Extract the (x, y) coordinate from the center of the cell holding the provided text.  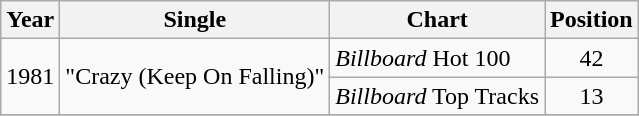
1981 (30, 77)
42 (591, 58)
Single (195, 20)
"Crazy (Keep On Falling)" (195, 77)
Year (30, 20)
Chart (438, 20)
Billboard Hot 100 (438, 58)
Billboard Top Tracks (438, 96)
13 (591, 96)
Position (591, 20)
